Determine the (x, y) coordinate at the center of the cell enclosing the given text.  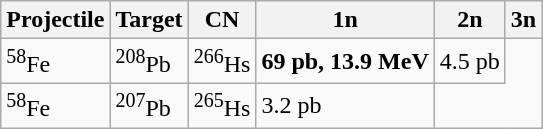
207Pb (149, 106)
3n (523, 20)
CN (222, 20)
4.5 pb (470, 62)
Projectile (56, 20)
265Hs (222, 106)
3.2 pb (345, 106)
208Pb (149, 62)
69 pb, 13.9 MeV (345, 62)
266Hs (222, 62)
1n (345, 20)
Target (149, 20)
2n (470, 20)
